For the text-containing cell, return its midpoint in (X, Y) coordinate format. 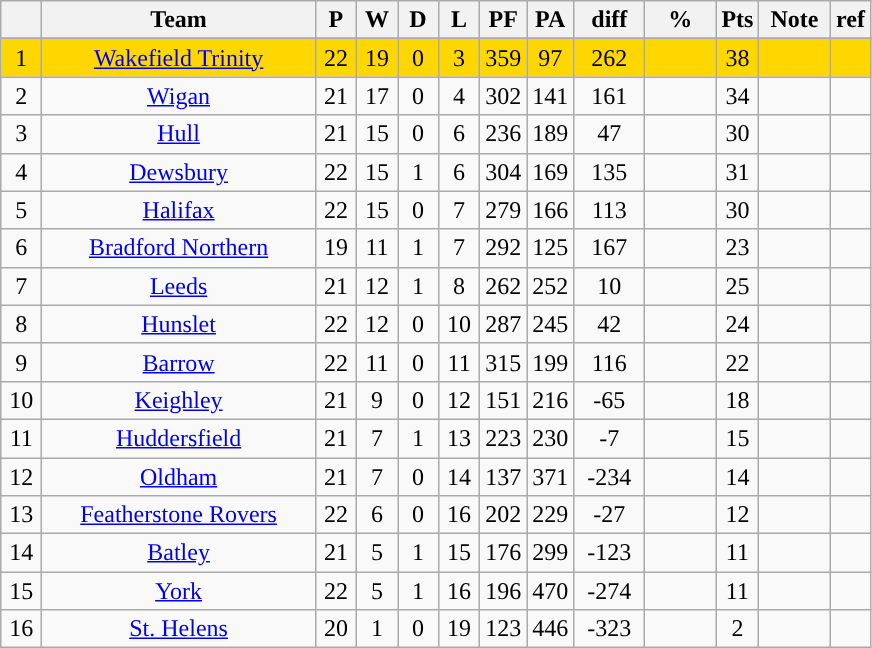
Batley (179, 553)
Oldham (179, 477)
245 (550, 324)
Leeds (179, 286)
470 (550, 591)
167 (610, 248)
299 (550, 553)
34 (738, 96)
31 (738, 172)
137 (504, 477)
304 (504, 172)
196 (504, 591)
% (680, 20)
Halifax (179, 210)
151 (504, 400)
189 (550, 134)
176 (504, 553)
-274 (610, 591)
Keighley (179, 400)
216 (550, 400)
141 (550, 96)
446 (550, 629)
-27 (610, 515)
diff (610, 20)
315 (504, 362)
25 (738, 286)
230 (550, 438)
Dewsbury (179, 172)
252 (550, 286)
PA (550, 20)
47 (610, 134)
135 (610, 172)
236 (504, 134)
20 (336, 629)
97 (550, 58)
18 (738, 400)
Hunslet (179, 324)
Pts (738, 20)
Wakefield Trinity (179, 58)
116 (610, 362)
-123 (610, 553)
ref (850, 20)
123 (504, 629)
38 (738, 58)
-234 (610, 477)
292 (504, 248)
202 (504, 515)
23 (738, 248)
161 (610, 96)
Bradford Northern (179, 248)
P (336, 20)
42 (610, 324)
Featherstone Rovers (179, 515)
-7 (610, 438)
113 (610, 210)
Wigan (179, 96)
125 (550, 248)
W (376, 20)
-65 (610, 400)
York (179, 591)
359 (504, 58)
St. Helens (179, 629)
199 (550, 362)
169 (550, 172)
223 (504, 438)
302 (504, 96)
Team (179, 20)
Barrow (179, 362)
279 (504, 210)
166 (550, 210)
-323 (610, 629)
D (418, 20)
Huddersfield (179, 438)
17 (376, 96)
229 (550, 515)
Hull (179, 134)
287 (504, 324)
L (460, 20)
24 (738, 324)
Note (794, 20)
371 (550, 477)
PF (504, 20)
